Pinpoint the cell where the given text exists, returning its (x, y) midpoint coordinate. 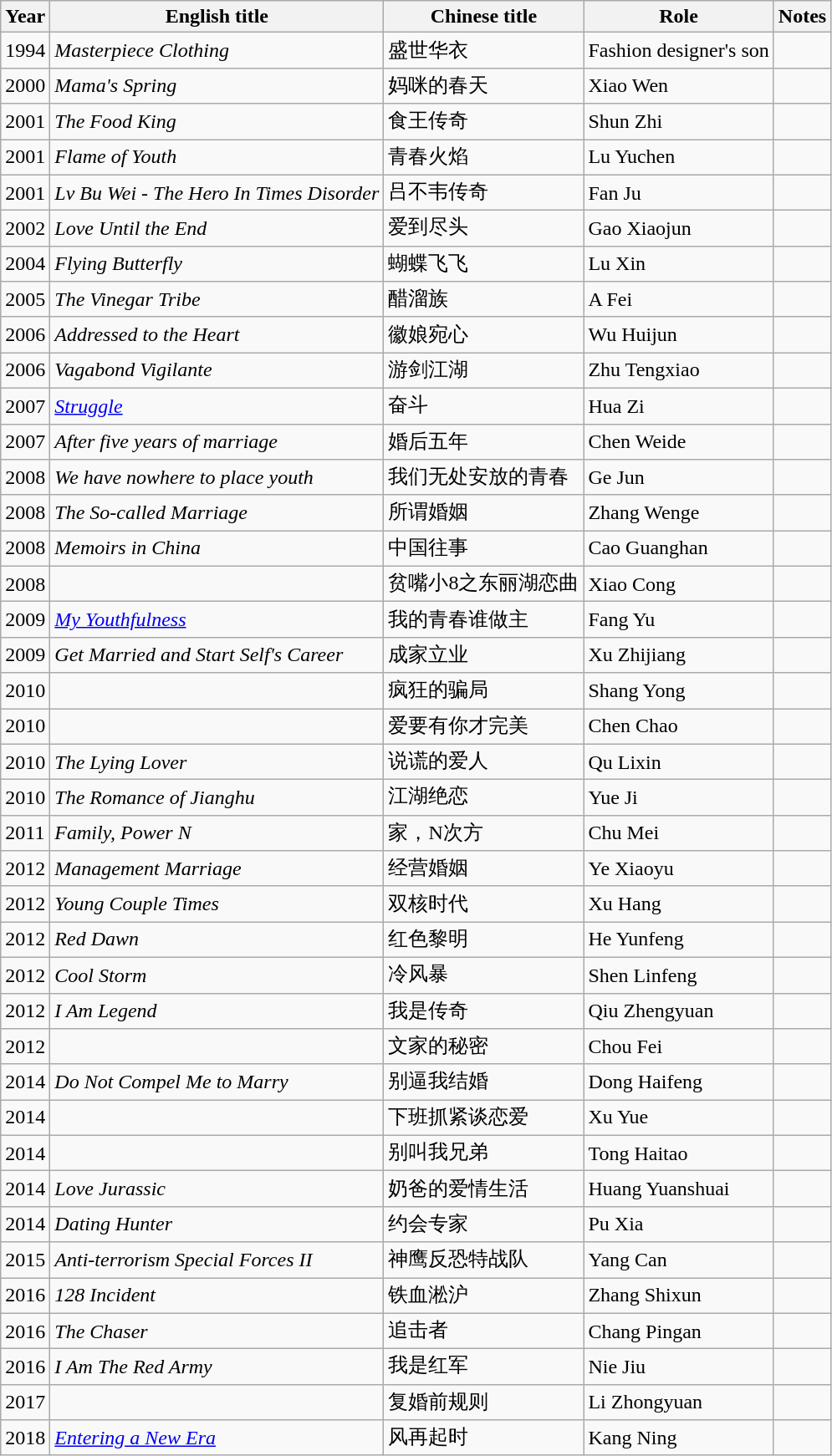
Gao Xiaojun (679, 229)
English title (217, 17)
I Am Legend (217, 1011)
Cool Storm (217, 975)
Get Married and Start Self's Career (217, 655)
家，N次方 (483, 832)
Lv Bu Wei - The Hero In Times Disorder (217, 192)
Hua Zi (679, 406)
Red Dawn (217, 939)
我的青春谁做主 (483, 620)
Zhang Shixun (679, 1296)
I Am The Red Army (217, 1367)
婚后五年 (483, 441)
盛世华衣 (483, 50)
别叫我兄弟 (483, 1153)
双核时代 (483, 904)
Family, Power N (217, 832)
贫嘴小8之东丽湖恋曲 (483, 583)
Zhang Wenge (679, 513)
疯狂的骗局 (483, 690)
Huang Yuanshuai (679, 1189)
经营婚姻 (483, 869)
2004 (25, 264)
Dating Hunter (217, 1224)
The Food King (217, 122)
Dong Haifeng (679, 1082)
My Youthfulness (217, 620)
The Vinegar Tribe (217, 299)
Tong Haitao (679, 1153)
游剑江湖 (483, 371)
风再起时 (483, 1438)
Entering a New Era (217, 1438)
The Lying Lover (217, 762)
Shun Zhi (679, 122)
Mama's Spring (217, 85)
Love Jurassic (217, 1189)
奋斗 (483, 406)
2011 (25, 832)
爱要有你才完美 (483, 727)
2015 (25, 1260)
Li Zhongyuan (679, 1403)
约会专家 (483, 1224)
文家的秘密 (483, 1046)
Addressed to the Heart (217, 334)
Ye Xiaoyu (679, 869)
A Fei (679, 299)
Cao Guanghan (679, 548)
说谎的爱人 (483, 762)
Zhu Tengxiao (679, 371)
The Romance of Jianghu (217, 797)
Do Not Compel Me to Marry (217, 1082)
Lu Yuchen (679, 157)
Pu Xia (679, 1224)
Shen Linfeng (679, 975)
2018 (25, 1438)
复婚前规则 (483, 1403)
Year (25, 17)
2005 (25, 299)
铁血淞沪 (483, 1296)
我是红军 (483, 1367)
青春火焰 (483, 157)
Anti-terrorism Special Forces II (217, 1260)
Chen Chao (679, 727)
别逼我结婚 (483, 1082)
我们无处安放的青春 (483, 478)
Yue Ji (679, 797)
Role (679, 17)
冷风暴 (483, 975)
Struggle (217, 406)
神鹰反恐特战队 (483, 1260)
Yang Can (679, 1260)
2000 (25, 85)
蝴蝶飞飞 (483, 264)
128 Incident (217, 1296)
We have nowhere to place youth (217, 478)
妈咪的春天 (483, 85)
江湖绝恋 (483, 797)
Xiao Cong (679, 583)
Nie Jiu (679, 1367)
Chu Mei (679, 832)
Chen Weide (679, 441)
奶爸的爱情生活 (483, 1189)
The So-called Marriage (217, 513)
Chinese title (483, 17)
Vagabond Vigilante (217, 371)
Flying Butterfly (217, 264)
Ge Jun (679, 478)
Xu Hang (679, 904)
Notes (802, 17)
徽娘宛心 (483, 334)
Qiu Zhengyuan (679, 1011)
Management Marriage (217, 869)
Masterpiece Clothing (217, 50)
Fashion designer's son (679, 50)
Xu Yue (679, 1118)
成家立业 (483, 655)
Lu Xin (679, 264)
醋溜族 (483, 299)
追击者 (483, 1331)
Wu Huijun (679, 334)
Flame of Youth (217, 157)
Xu Zhijiang (679, 655)
爱到尽头 (483, 229)
吕不韦传奇 (483, 192)
我是传奇 (483, 1011)
中国往事 (483, 548)
Fan Ju (679, 192)
After five years of marriage (217, 441)
下班抓紧谈恋爱 (483, 1118)
He Yunfeng (679, 939)
Chou Fei (679, 1046)
Young Couple Times (217, 904)
The Chaser (217, 1331)
Memoirs in China (217, 548)
Kang Ning (679, 1438)
Shang Yong (679, 690)
食王传奇 (483, 122)
Qu Lixin (679, 762)
1994 (25, 50)
Fang Yu (679, 620)
所谓婚姻 (483, 513)
2002 (25, 229)
红色黎明 (483, 939)
Love Until the End (217, 229)
2017 (25, 1403)
Xiao Wen (679, 85)
Chang Pingan (679, 1331)
